Output the (x, y) coordinate of the center of the cell containing the given text.  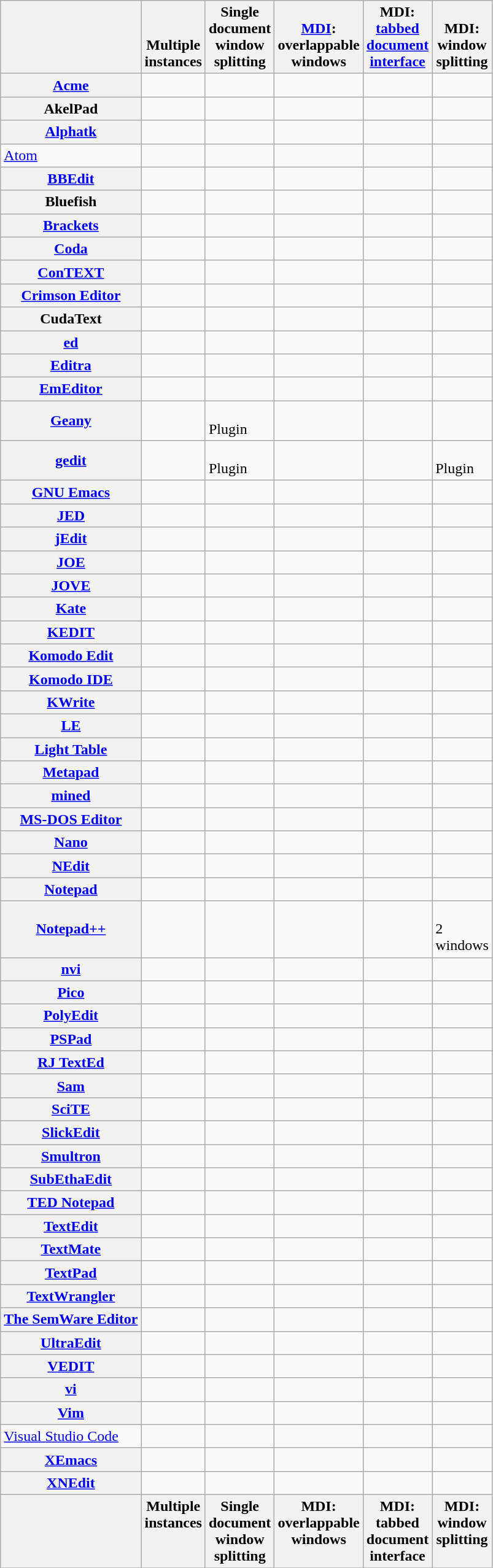
2 windows (462, 929)
Atom (71, 155)
AkelPad (71, 109)
Kate (71, 609)
JOVE (71, 585)
Light Table (71, 749)
TED Notepad (71, 1203)
Alphatk (71, 132)
Geany (71, 421)
UltraEdit (71, 1343)
gedit (71, 460)
LE (71, 725)
TextMate (71, 1249)
KWrite (71, 702)
PSPad (71, 1039)
TextEdit (71, 1226)
PolyEdit (71, 1016)
SubEthaEdit (71, 1180)
Komodo Edit (71, 655)
Editra (71, 366)
ed (71, 342)
TextPad (71, 1273)
Nano (71, 843)
BBEdit (71, 179)
Komodo IDE (71, 679)
RJ TextEd (71, 1062)
Vim (71, 1413)
Metapad (71, 773)
Coda (71, 249)
Bluefish (71, 202)
vi (71, 1389)
Notepad (71, 889)
Notepad++ (71, 929)
GNU Emacs (71, 492)
jEdit (71, 539)
SciTE (71, 1109)
mined (71, 796)
EmEditor (71, 389)
VEDIT (71, 1366)
KEDIT (71, 632)
NEdit (71, 866)
Acme (71, 85)
Smultron (71, 1156)
JOE (71, 562)
nvi (71, 969)
Pico (71, 992)
ConTEXT (71, 272)
SlickEdit (71, 1132)
The SemWare Editor (71, 1319)
Sam (71, 1086)
Crimson Editor (71, 295)
JED (71, 516)
MS-DOS Editor (71, 819)
XNEdit (71, 1483)
Brackets (71, 225)
Visual Studio Code (71, 1436)
TextWrangler (71, 1296)
CudaText (71, 319)
XEmacs (71, 1459)
